Provide the (X, Y) coordinate of the cell's center where the given text is located.  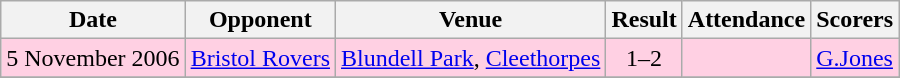
G.Jones (855, 58)
Venue (471, 20)
Attendance (746, 20)
Opponent (260, 20)
Scorers (855, 20)
Blundell Park, Cleethorpes (471, 58)
1–2 (644, 58)
Result (644, 20)
Bristol Rovers (260, 58)
Date (93, 20)
5 November 2006 (93, 58)
